Pinpoint the cell where the given text exists, returning its (x, y) midpoint coordinate. 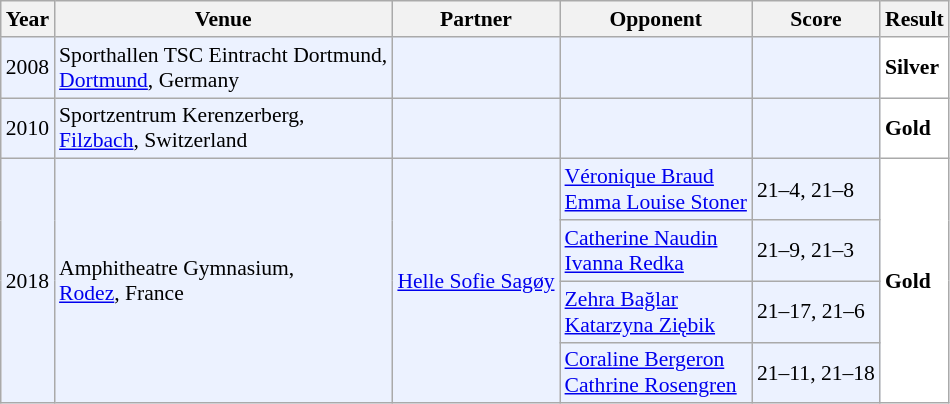
Result (914, 19)
Amphitheatre Gymnasium,Rodez, France (223, 281)
Opponent (656, 19)
Coraline Bergeron Cathrine Rosengren (656, 372)
2008 (28, 68)
Silver (914, 68)
Sporthallen TSC Eintracht Dortmund,Dortmund, Germany (223, 68)
21–4, 21–8 (816, 190)
Year (28, 19)
Véronique Braud Emma Louise Stoner (656, 190)
21–11, 21–18 (816, 372)
Score (816, 19)
Zehra Bağlar Katarzyna Ziębik (656, 312)
Helle Sofie Sagøy (476, 281)
21–9, 21–3 (816, 250)
Partner (476, 19)
2018 (28, 281)
Venue (223, 19)
21–17, 21–6 (816, 312)
Catherine Naudin Ivanna Redka (656, 250)
Sportzentrum Kerenzerberg,Filzbach, Switzerland (223, 128)
2010 (28, 128)
